From the cell containing the given text, extract its center point as (X, Y) coordinate. 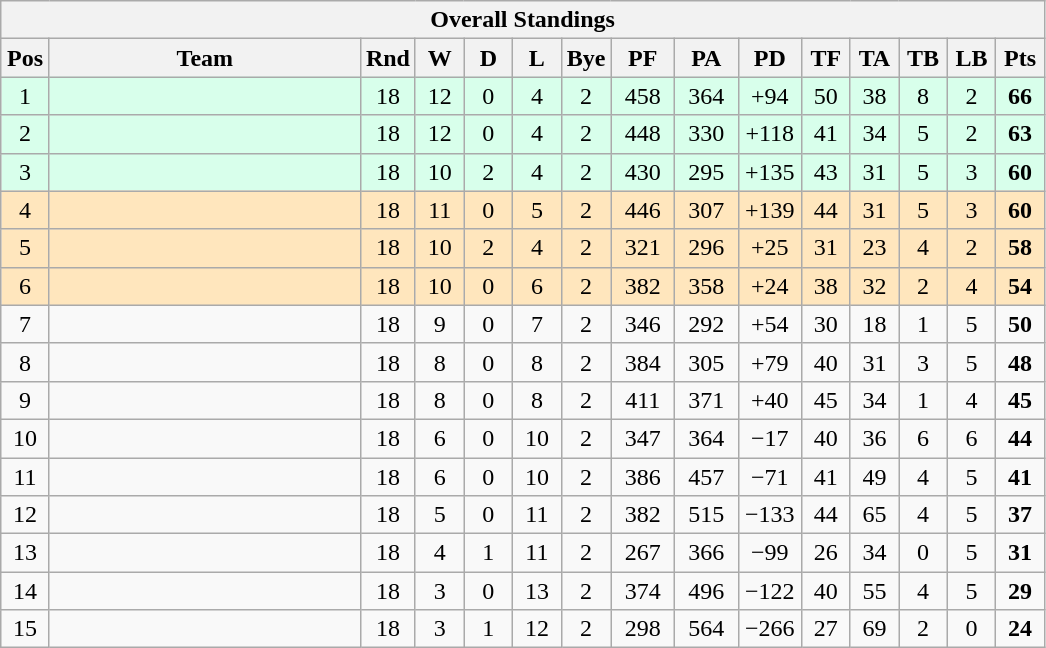
58 (1020, 248)
564 (706, 629)
−71 (770, 477)
−133 (770, 515)
PA (706, 58)
TF (826, 58)
384 (643, 362)
15 (26, 629)
36 (874, 438)
L (538, 58)
Pos (26, 58)
358 (706, 286)
Rnd (388, 58)
Pts (1020, 58)
321 (643, 248)
27 (826, 629)
55 (874, 591)
+79 (770, 362)
43 (826, 172)
66 (1020, 96)
TB (924, 58)
TA (874, 58)
30 (826, 324)
23 (874, 248)
63 (1020, 134)
330 (706, 134)
448 (643, 134)
48 (1020, 362)
298 (643, 629)
Team (204, 58)
PF (643, 58)
307 (706, 210)
411 (643, 400)
54 (1020, 286)
−17 (770, 438)
496 (706, 591)
37 (1020, 515)
+135 (770, 172)
292 (706, 324)
W (440, 58)
−266 (770, 629)
305 (706, 362)
−99 (770, 553)
374 (643, 591)
26 (826, 553)
295 (706, 172)
366 (706, 553)
PD (770, 58)
+139 (770, 210)
446 (643, 210)
Overall Standings (523, 20)
+24 (770, 286)
−122 (770, 591)
LB (972, 58)
+40 (770, 400)
24 (1020, 629)
65 (874, 515)
+54 (770, 324)
69 (874, 629)
+118 (770, 134)
430 (643, 172)
32 (874, 286)
29 (1020, 591)
+25 (770, 248)
371 (706, 400)
457 (706, 477)
49 (874, 477)
267 (643, 553)
458 (643, 96)
386 (643, 477)
296 (706, 248)
14 (26, 591)
+94 (770, 96)
346 (643, 324)
Bye (586, 58)
515 (706, 515)
347 (643, 438)
D (488, 58)
